Search for the cell housing the specified text and yield its (X, Y) center coordinate. 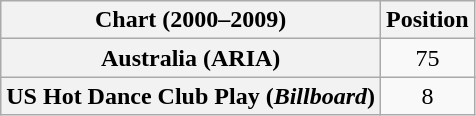
US Hot Dance Club Play (Billboard) (191, 96)
Position (428, 20)
Australia (ARIA) (191, 58)
8 (428, 96)
Chart (2000–2009) (191, 20)
75 (428, 58)
